Capture the cell that displays the provided text and extract its [x, y] central coordinate. 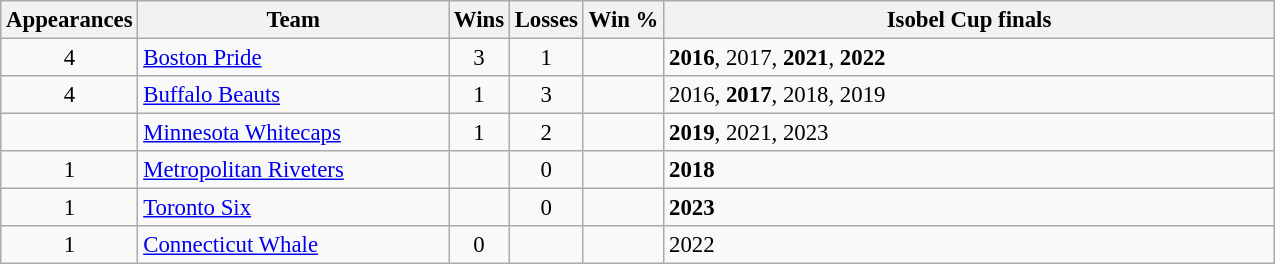
2016, 2017, 2018, 2019 [970, 95]
2023 [970, 208]
2018 [970, 170]
2016, 2017, 2021, 2022 [970, 58]
2022 [970, 245]
Isobel Cup finals [970, 20]
Buffalo Beauts [294, 95]
Minnesota Whitecaps [294, 133]
Boston Pride [294, 58]
Losses [546, 20]
Team [294, 20]
Win % [623, 20]
2 [546, 133]
2019, 2021, 2023 [970, 133]
Wins [478, 20]
Connecticut Whale [294, 245]
Appearances [70, 20]
Metropolitan Riveters [294, 170]
Toronto Six [294, 208]
